Extract the [X, Y] coordinate from the center of the cell holding the provided text.  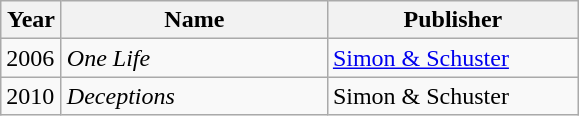
2006 [32, 58]
Name [194, 20]
Deceptions [194, 96]
One Life [194, 58]
2010 [32, 96]
Publisher [452, 20]
Year [32, 20]
